Output the (X, Y) coordinate of the center of the cell containing the given text.  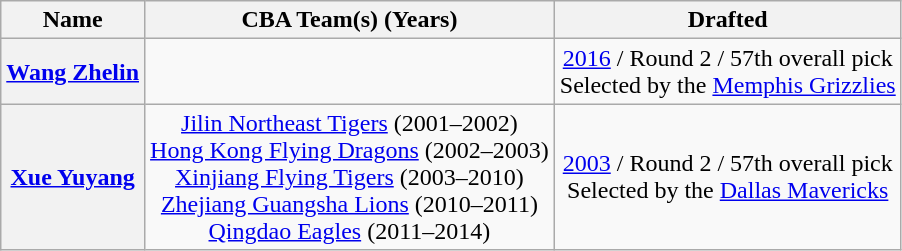
Drafted (728, 20)
Xue Yuyang (73, 177)
2003 / Round 2 / 57th overall pick Selected by the Dallas Mavericks (728, 177)
CBA Team(s) (Years) (350, 20)
Wang Zhelin (73, 72)
Name (73, 20)
2016 / Round 2 / 57th overall pick Selected by the Memphis Grizzlies (728, 72)
